Search for the cell housing the specified text and yield its (X, Y) center coordinate. 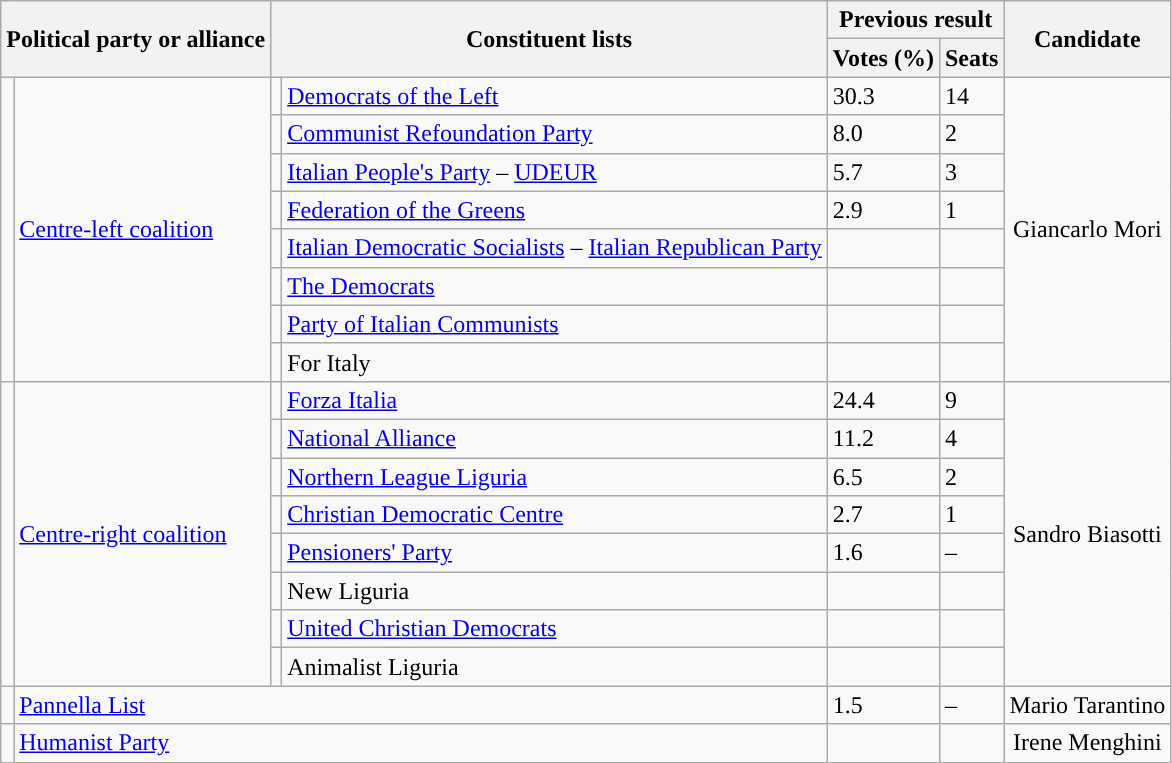
Pannella List (421, 705)
8.0 (883, 134)
9 (971, 400)
Candidate (1088, 39)
Christian Democratic Centre (555, 515)
Giancarlo Mori (1088, 229)
2.7 (883, 515)
Seats (971, 58)
Italian People's Party – UDEUR (555, 172)
24.4 (883, 400)
2.9 (883, 210)
Italian Democratic Socialists – Italian Republican Party (555, 248)
Sandro Biasotti (1088, 533)
11.2 (883, 438)
3 (971, 172)
Pensioners' Party (555, 553)
Communist Refoundation Party (555, 134)
Mario Tarantino (1088, 705)
National Alliance (555, 438)
Forza Italia (555, 400)
Northern League Liguria (555, 477)
14 (971, 96)
Votes (%) (883, 58)
Centre-left coalition (142, 229)
Party of Italian Communists (555, 324)
Previous result (916, 20)
1.6 (883, 553)
4 (971, 438)
Irene Menghini (1088, 743)
Democrats of the Left (555, 96)
The Democrats (555, 286)
Constituent lists (550, 39)
Political party or alliance (136, 39)
Centre-right coalition (142, 533)
For Italy (555, 362)
United Christian Democrats (555, 629)
Humanist Party (421, 743)
Federation of the Greens (555, 210)
New Liguria (555, 591)
5.7 (883, 172)
1.5 (883, 705)
Animalist Liguria (555, 667)
30.3 (883, 96)
6.5 (883, 477)
